Output the (X, Y) coordinate of the center of the cell containing the given text.  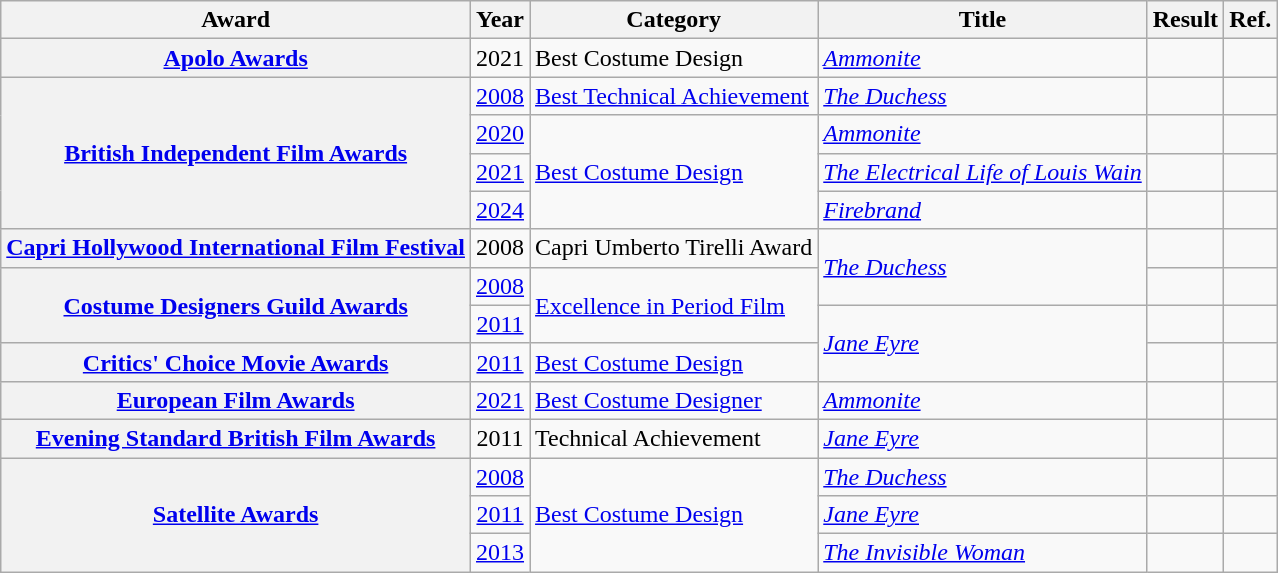
Costume Designers Guild Awards (236, 305)
2020 (500, 134)
Best Costume Designer (674, 400)
Best Technical Achievement (674, 96)
Firebrand (983, 210)
British Independent Film Awards (236, 153)
Capri Hollywood International Film Festival (236, 248)
The Electrical Life of Louis Wain (983, 172)
2013 (500, 553)
Ref. (1250, 20)
Year (500, 20)
Capri Umberto Tirelli Award (674, 248)
Satellite Awards (236, 515)
Award (236, 20)
2024 (500, 210)
Result (1185, 20)
Evening Standard British Film Awards (236, 438)
Apolo Awards (236, 58)
The Invisible Woman (983, 553)
European Film Awards (236, 400)
Category (674, 20)
Excellence in Period Film (674, 305)
Title (983, 20)
Critics' Choice Movie Awards (236, 362)
Technical Achievement (674, 438)
